Pinpoint the cell where the given text exists, returning its [X, Y] midpoint coordinate. 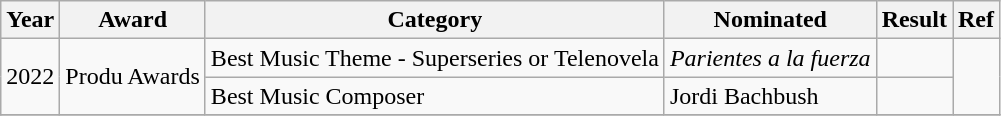
2022 [30, 77]
Ref [976, 20]
Category [434, 20]
Year [30, 20]
Produ Awards [133, 77]
Result [914, 20]
Jordi Bachbush [770, 96]
Award [133, 20]
Best Music Theme - Superseries or Telenovela [434, 58]
Nominated [770, 20]
Best Music Composer [434, 96]
Parientes a la fuerza [770, 58]
